Detect which cell encompasses the target text, then output its [X, Y] center coordinate. 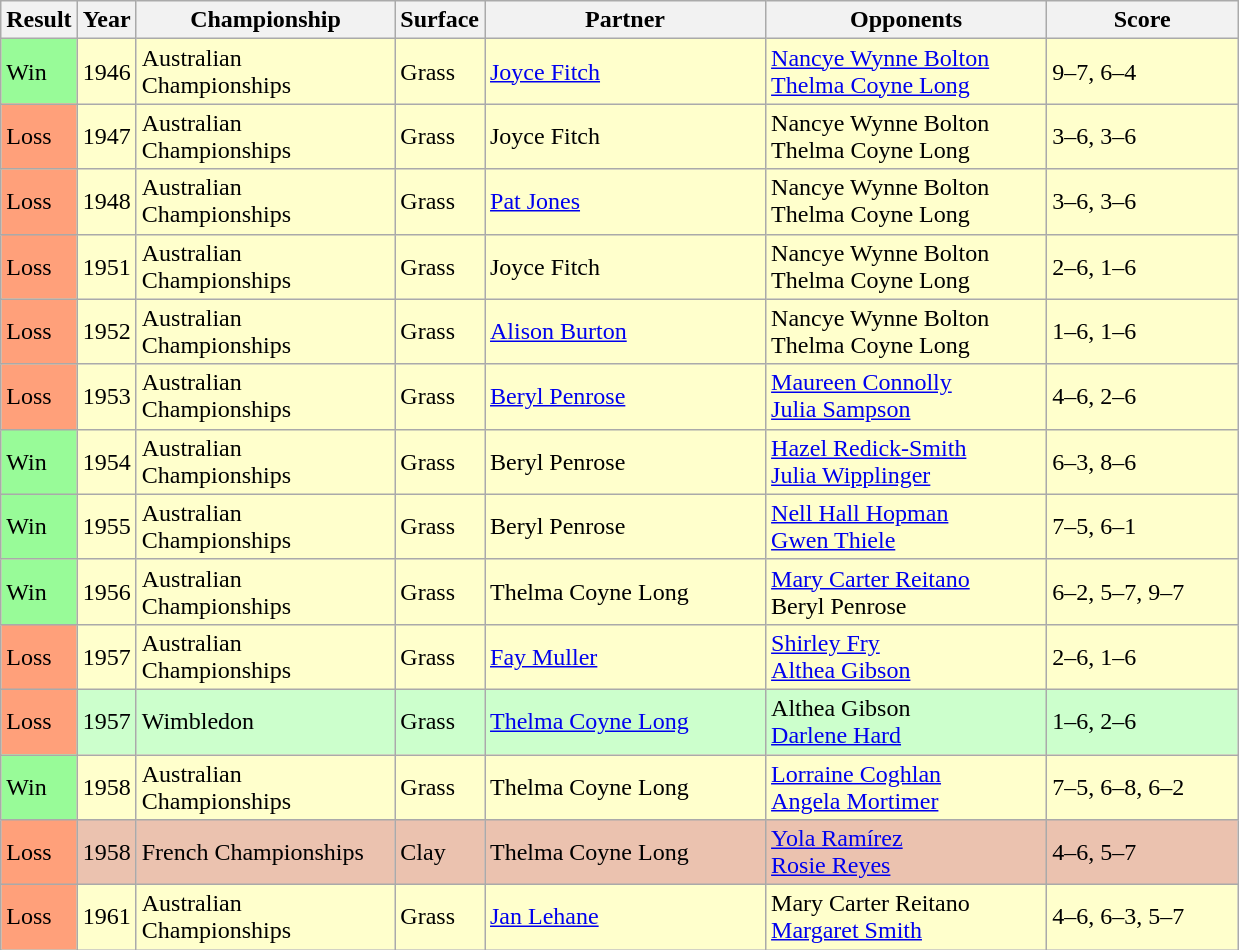
Hazel Redick-Smith Julia Wipplinger [906, 462]
Yola Ramírez Rosie Reyes [906, 852]
1948 [106, 202]
Nell Hall Hopman Gwen Thiele [906, 526]
Mary Carter Reitano Margaret Smith [906, 918]
Result [39, 20]
1947 [106, 136]
Pat Jones [624, 202]
Jan Lehane [624, 918]
Year [106, 20]
6–3, 8–6 [1142, 462]
Fay Muller [624, 656]
1–6, 2–6 [1142, 722]
1954 [106, 462]
Mary Carter Reitano Beryl Penrose [906, 592]
9–7, 6–4 [1142, 72]
4–6, 5–7 [1142, 852]
Opponents [906, 20]
1951 [106, 266]
Championship [266, 20]
7–5, 6–1 [1142, 526]
Shirley Fry Althea Gibson [906, 656]
1952 [106, 332]
6–2, 5–7, 9–7 [1142, 592]
Maureen Connolly Julia Sampson [906, 396]
1961 [106, 918]
French Championships [266, 852]
1946 [106, 72]
4–6, 2–6 [1142, 396]
Lorraine Coghlan Angela Mortimer [906, 786]
1956 [106, 592]
Clay [440, 852]
Althea Gibson Darlene Hard [906, 722]
1955 [106, 526]
Score [1142, 20]
Surface [440, 20]
1–6, 1–6 [1142, 332]
Wimbledon [266, 722]
1953 [106, 396]
7–5, 6–8, 6–2 [1142, 786]
4–6, 6–3, 5–7 [1142, 918]
Partner [624, 20]
Alison Burton [624, 332]
